Search for the cell housing the specified text and yield its [X, Y] center coordinate. 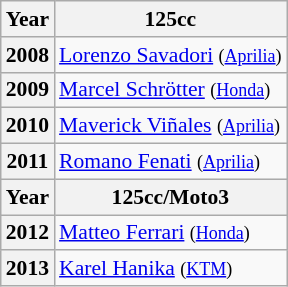
2009 [28, 90]
Matteo Ferrari (Honda) [170, 233]
2013 [28, 269]
2012 [28, 233]
2011 [28, 162]
Lorenzo Savadori (Aprilia) [170, 55]
Maverick Viñales (Aprilia) [170, 126]
125cc/Moto3 [170, 197]
125cc [170, 19]
Karel Hanika (KTM) [170, 269]
2008 [28, 55]
Marcel Schrötter (Honda) [170, 90]
2010 [28, 126]
Romano Fenati (Aprilia) [170, 162]
